Identify which cell holds the provided text, then report its [X, Y] central coordinate. 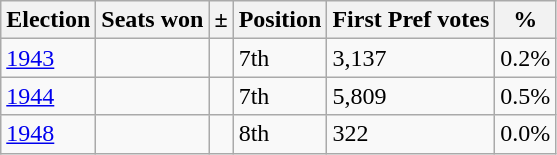
1944 [48, 96]
Position [280, 20]
3,137 [411, 58]
0.0% [526, 134]
0.2% [526, 58]
Election [48, 20]
Seats won [152, 20]
0.5% [526, 96]
322 [411, 134]
5,809 [411, 96]
First Pref votes [411, 20]
± [221, 20]
1943 [48, 58]
1948 [48, 134]
8th [280, 134]
% [526, 20]
